Extract the [X, Y] coordinate from the center of the cell holding the provided text.  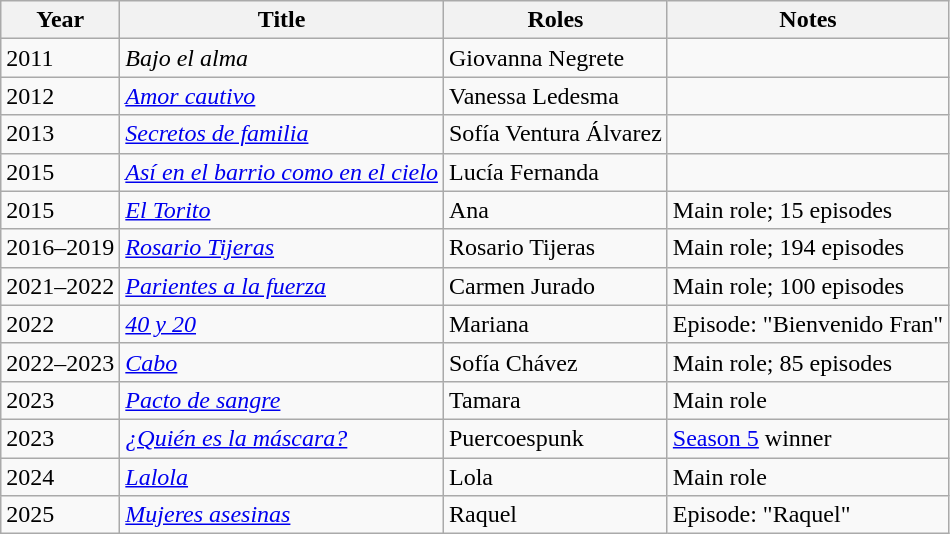
Main role; 15 episodes [808, 210]
Parientes a la fuerza [282, 286]
Lucía Fernanda [555, 172]
El Torito [282, 210]
Vanessa Ledesma [555, 96]
Raquel [555, 515]
2011 [60, 58]
2021–2022 [60, 286]
Title [282, 20]
Roles [555, 20]
Episode: "Raquel" [808, 515]
Ana [555, 210]
2024 [60, 477]
2012 [60, 96]
¿Quién es la máscara? [282, 438]
Main role; 194 episodes [808, 248]
40 y 20 [282, 324]
Mujeres asesinas [282, 515]
Sofía Ventura Álvarez [555, 134]
Bajo el alma [282, 58]
Main role; 85 episodes [808, 362]
Cabo [282, 362]
Episode: "Bienvenido Fran" [808, 324]
Season 5 winner [808, 438]
2022–2023 [60, 362]
2013 [60, 134]
Mariana [555, 324]
Main role; 100 episodes [808, 286]
Giovanna Negrete [555, 58]
Amor cautivo [282, 96]
Lalola [282, 477]
2022 [60, 324]
Así en el barrio como en el cielo [282, 172]
Sofía Chávez [555, 362]
2025 [60, 515]
Notes [808, 20]
Lola [555, 477]
Carmen Jurado [555, 286]
Secretos de familia [282, 134]
2016–2019 [60, 248]
Puercoespunk [555, 438]
Tamara [555, 400]
Year [60, 20]
Pacto de sangre [282, 400]
